For the text-containing cell, return its midpoint in (x, y) coordinate format. 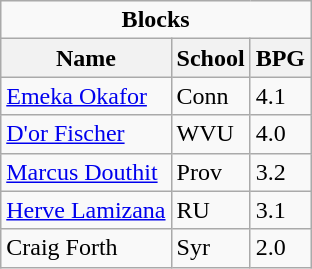
School (210, 58)
RU (210, 210)
3.2 (280, 172)
4.1 (280, 96)
4.0 (280, 134)
Craig Forth (86, 248)
Name (86, 58)
BPG (280, 58)
Conn (210, 96)
WVU (210, 134)
D'or Fischer (86, 134)
Emeka Okafor (86, 96)
Herve Lamizana (86, 210)
Prov (210, 172)
Syr (210, 248)
Marcus Douthit (86, 172)
3.1 (280, 210)
2.0 (280, 248)
Blocks (156, 20)
